Find where the given text appears and provide that cell's center as [x, y] coordinate. 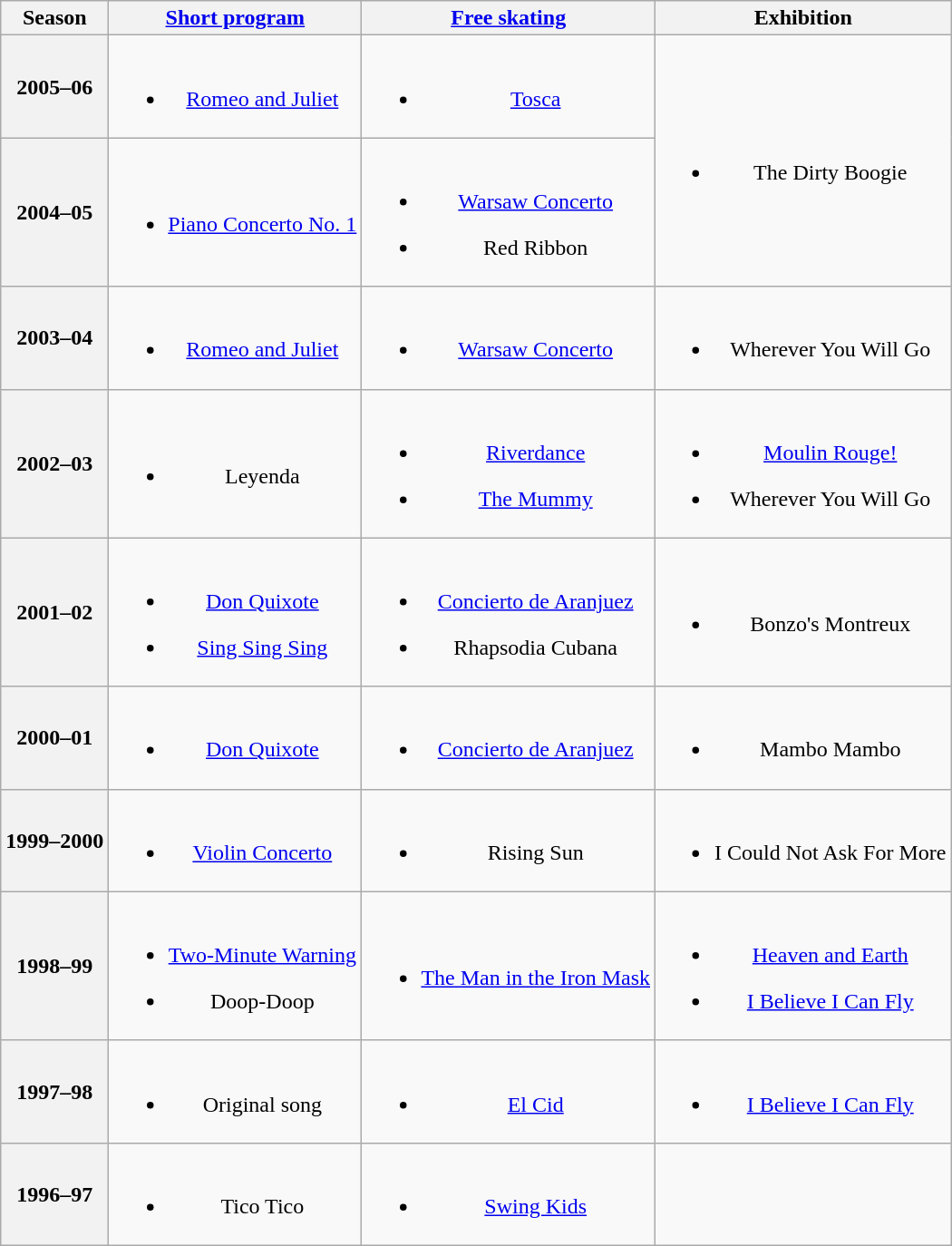
The Dirty Boogie [803, 161]
Don Quixote Sing Sing Sing [236, 612]
Tosca [509, 87]
1999–2000 [54, 840]
Heaven and Earth I Believe I Can Fly [803, 966]
2004–05 [54, 212]
1996–97 [54, 1193]
1998–99 [54, 966]
2001–02 [54, 612]
Swing Kids [509, 1193]
Free skating [509, 18]
2002–03 [54, 463]
Wherever You Will Go [803, 337]
Concierto de Aranjuez Rhapsodia Cubana [509, 612]
2000–01 [54, 738]
I Could Not Ask For More [803, 840]
Short program [236, 18]
Season [54, 18]
2005–06 [54, 87]
Piano Concerto No. 1 [236, 212]
El Cid [509, 1092]
I Believe I Can Fly [803, 1092]
Exhibition [803, 18]
Bonzo's Montreux [803, 612]
1997–98 [54, 1092]
Concierto de Aranjuez [509, 738]
Don Quixote [236, 738]
Warsaw Concerto [509, 337]
2003–04 [54, 337]
Original song [236, 1092]
Mambo Mambo [803, 738]
Warsaw Concerto Red Ribbon [509, 212]
Tico Tico [236, 1193]
Riverdance The Mummy [509, 463]
The Man in the Iron Mask [509, 966]
Rising Sun [509, 840]
Two-Minute Warning Doop-Doop [236, 966]
Moulin Rouge! Wherever You Will Go [803, 463]
Violin Concerto [236, 840]
Leyenda [236, 463]
